Locate the cell with the specified text and output its (X, Y) center coordinate. 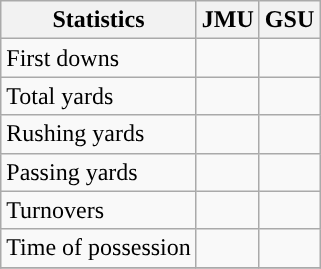
GSU (289, 20)
Statistics (99, 20)
Time of possession (99, 248)
Total yards (99, 96)
First downs (99, 58)
Turnovers (99, 210)
JMU (228, 20)
Rushing yards (99, 134)
Passing yards (99, 172)
